Return the (X, Y) coordinate for the center point of the cell that contains the specified text.  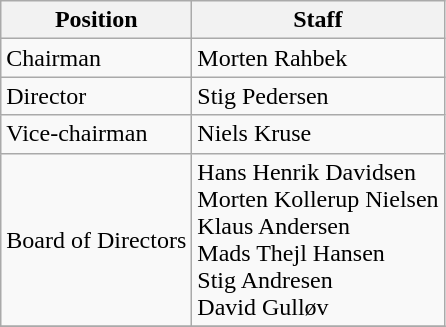
Morten Rahbek (318, 58)
Chairman (96, 58)
Stig Pedersen (318, 96)
Vice-chairman (96, 134)
Director (96, 96)
Niels Kruse (318, 134)
Hans Henrik Davidsen Morten Kollerup Nielsen Klaus Andersen Mads Thejl Hansen Stig Andresen David Gulløv (318, 240)
Staff (318, 20)
Position (96, 20)
Board of Directors (96, 240)
